Extract the [X, Y] coordinate from the center of the cell holding the provided text.  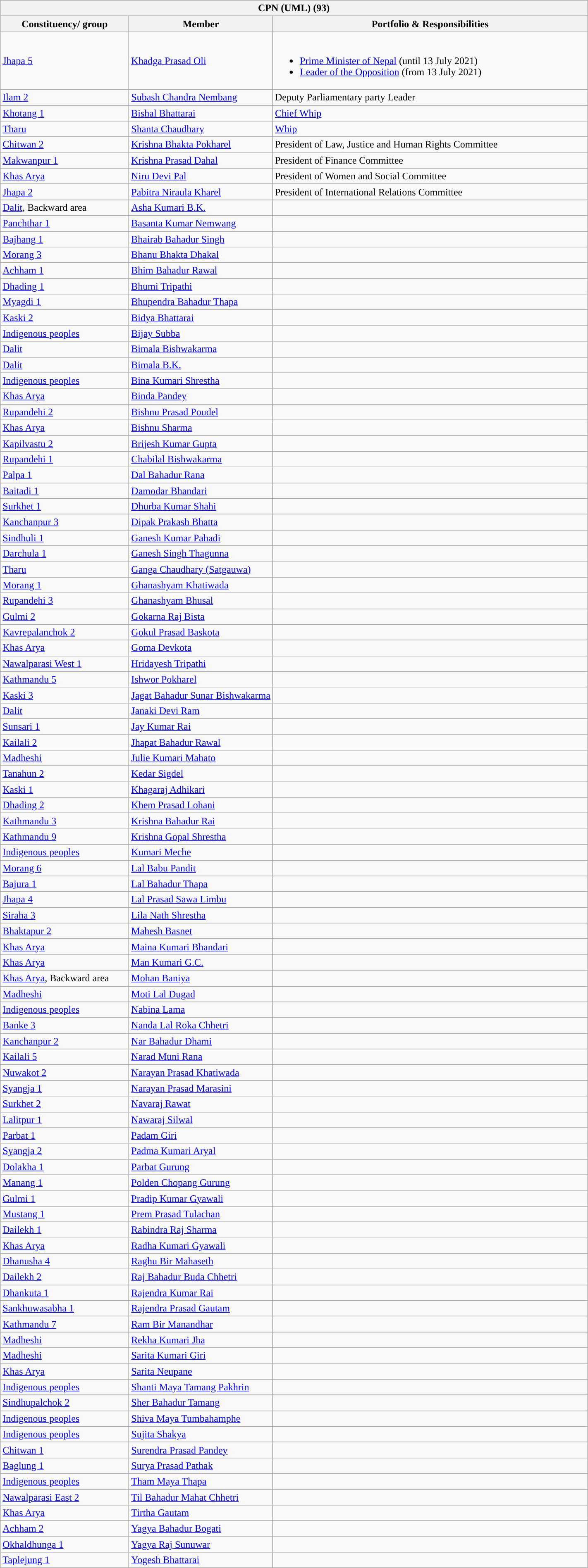
Ghanashyam Khatiwada [201, 585]
Darchula 1 [65, 554]
Ganesh Singh Thagunna [201, 554]
Sindhupalchok 2 [65, 1403]
Kanchanpur 3 [65, 522]
Nawaraj Silwal [201, 1120]
Sher Bahadur Tamang [201, 1403]
Bimala Bishwakarma [201, 349]
Bishnu Sharma [201, 428]
Niru Devi Pal [201, 176]
Moti Lal Dugad [201, 994]
Kathmandu 7 [65, 1324]
Khem Prasad Lohani [201, 805]
Janaki Devi Ram [201, 711]
Dhankuta 1 [65, 1293]
Khotang 1 [65, 113]
Raghu Bir Mahaseth [201, 1261]
Goma Devkota [201, 648]
Krishna Prasad Dahal [201, 160]
Kaski 1 [65, 790]
Yagya Raj Sunuwar [201, 1544]
Dailekh 2 [65, 1277]
Dhanusha 4 [65, 1261]
Bishnu Prasad Poudel [201, 412]
President of Law, Justice and Human Rights Committee [430, 145]
Deputy Parliamentary party Leader [430, 98]
Morang 6 [65, 868]
Baitadi 1 [65, 490]
CPN (UML) (93) [294, 8]
Taplejung 1 [65, 1560]
Dalit, Backward area [65, 207]
Radha Kumari Gyawali [201, 1246]
Narad Muni Rana [201, 1057]
Jhapa 2 [65, 192]
Navaraj Rawat [201, 1104]
Chitwan 1 [65, 1450]
Jay Kumar Rai [201, 726]
Kathmandu 9 [65, 837]
Dhurba Kumar Shahi [201, 507]
Sunsari 1 [65, 726]
Bhaktapur 2 [65, 931]
Mohan Baniya [201, 978]
Prime Minister of Nepal (until 13 July 2021)Leader of the Opposition (from 13 July 2021) [430, 61]
Kaski 3 [65, 695]
Bhupendra Bahadur Thapa [201, 302]
Sujita Shakya [201, 1434]
Whip [430, 129]
Dipak Prakash Bhatta [201, 522]
Julie Kumari Mahato [201, 758]
Baglung 1 [65, 1466]
Chief Whip [430, 113]
Jhapa 5 [65, 61]
Manang 1 [65, 1183]
Kanchanpur 2 [65, 1041]
Basanta Kumar Nemwang [201, 223]
Dailekh 1 [65, 1230]
Rupandehi 2 [65, 412]
Rekha Kumari Jha [201, 1340]
Maina Kumari Bhandari [201, 947]
Okhaldhunga 1 [65, 1544]
Dolakha 1 [65, 1167]
Raj Bahadur Buda Chhetri [201, 1277]
Padam Giri [201, 1135]
President of Women and Social Committee [430, 176]
Lal Babu Pandit [201, 868]
Bijay Subba [201, 333]
Khas Arya, Backward area [65, 978]
Jagat Bahadur Sunar Bishwakarma [201, 695]
Tirtha Gautam [201, 1513]
Gulmi 1 [65, 1198]
Chabilal Bishwakarma [201, 459]
Brijesh Kumar Gupta [201, 443]
Gulmi 2 [65, 616]
Krishna Bahadur Rai [201, 821]
Pabitra Niraula Kharel [201, 192]
Makwanpur 1 [65, 160]
Bidya Bhattarai [201, 318]
Lal Bahadur Thapa [201, 884]
Yagya Bahadur Bogati [201, 1529]
Sarita Neupane [201, 1371]
Rupandehi 3 [65, 601]
Dhading 2 [65, 805]
Ghanashyam Bhusal [201, 601]
Nawalparasi East 2 [65, 1497]
Bina Kumari Shrestha [201, 381]
Shanta Chaudhary [201, 129]
Tanahun 2 [65, 774]
Ganesh Kumar Pahadi [201, 538]
Gokul Prasad Baskota [201, 632]
Kumari Meche [201, 852]
Surkhet 2 [65, 1104]
Man Kumari G.C. [201, 962]
Parbat 1 [65, 1135]
Bhumi Tripathi [201, 286]
Narayan Prasad Marasini [201, 1088]
Parbat Gurung [201, 1167]
Member [201, 24]
President of Finance Committee [430, 160]
Ilam 2 [65, 98]
Achham 1 [65, 271]
Bhairab Bahadur Singh [201, 239]
Pradip Kumar Gyawali [201, 1198]
Panchthar 1 [65, 223]
Banke 3 [65, 1026]
Kedar Sigdel [201, 774]
Rajendra Prasad Gautam [201, 1309]
Lal Prasad Sawa Limbu [201, 899]
Kapilvastu 2 [65, 443]
Rabindra Raj Sharma [201, 1230]
President of International Relations Committee [430, 192]
Siraha 3 [65, 915]
Bhanu Bhakta Dhakal [201, 255]
Ishwor Pokharel [201, 679]
Dal Bahadur Rana [201, 475]
Hridayesh Tripathi [201, 664]
Tham Maya Thapa [201, 1481]
Morang 1 [65, 585]
Kailali 5 [65, 1057]
Padma Kumari Aryal [201, 1151]
Syangja 1 [65, 1088]
Ganga Chaudhary (Satgauwa) [201, 569]
Khadga Prasad Oli [201, 61]
Palpa 1 [65, 475]
Surendra Prasad Pandey [201, 1450]
Nar Bahadur Dhami [201, 1041]
Constituency/ group [65, 24]
Krishna Gopal Shrestha [201, 837]
Prem Prasad Tulachan [201, 1214]
Mustang 1 [65, 1214]
Myagdi 1 [65, 302]
Nabina Lama [201, 1010]
Rajendra Kumar Rai [201, 1293]
Til Bahadur Mahat Chhetri [201, 1497]
Portfolio & Responsibilities [430, 24]
Surya Prasad Pathak [201, 1466]
Bimala B.K. [201, 365]
Bajura 1 [65, 884]
Rupandehi 1 [65, 459]
Nawalparasi West 1 [65, 664]
Asha Kumari B.K. [201, 207]
Nuwakot 2 [65, 1073]
Sankhuwasabha 1 [65, 1309]
Sarita Kumari Giri [201, 1356]
Kathmandu 5 [65, 679]
Kathmandu 3 [65, 821]
Chitwan 2 [65, 145]
Nanda Lal Roka Chhetri [201, 1026]
Shiva Maya Tumbahamphe [201, 1418]
Kaski 2 [65, 318]
Jhapat Bahadur Rawal [201, 742]
Yogesh Bhattarai [201, 1560]
Achham 2 [65, 1529]
Khagaraj Adhikari [201, 790]
Dhading 1 [65, 286]
Krishna Bhakta Pokharel [201, 145]
Polden Chopang Gurung [201, 1183]
Sindhuli 1 [65, 538]
Bhim Bahadur Rawal [201, 271]
Subash Chandra Nembang [201, 98]
Bishal Bhattarai [201, 113]
Surkhet 1 [65, 507]
Mahesh Basnet [201, 931]
Jhapa 4 [65, 899]
Narayan Prasad Khatiwada [201, 1073]
Kavrepalanchok 2 [65, 632]
Bajhang 1 [65, 239]
Lalitpur 1 [65, 1120]
Binda Pandey [201, 396]
Kailali 2 [65, 742]
Syangja 2 [65, 1151]
Morang 3 [65, 255]
Damodar Bhandari [201, 490]
Shanti Maya Tamang Pakhrin [201, 1387]
Lila Nath Shrestha [201, 915]
Gokarna Raj Bista [201, 616]
Ram Bir Manandhar [201, 1324]
